Detect which cell encompasses the target text, then output its [X, Y] center coordinate. 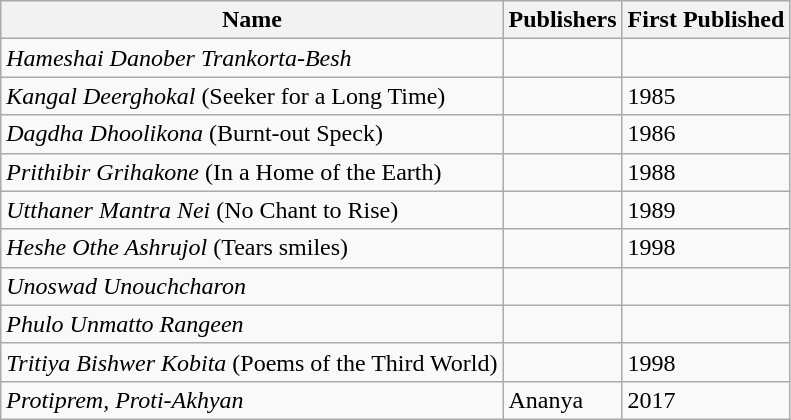
1986 [706, 134]
Heshe Othe Ashrujol (Tears smiles) [252, 248]
1985 [706, 96]
Hameshai Danober Trankorta-Besh [252, 58]
Publishers [562, 20]
Dagdha Dhoolikona (Burnt-out Speck) [252, 134]
Kangal Deerghokal (Seeker for a Long Time) [252, 96]
1988 [706, 172]
Name [252, 20]
Prithibir Grihakone (In a Home of the Earth) [252, 172]
First Published [706, 20]
Utthaner Mantra Nei (No Chant to Rise) [252, 210]
2017 [706, 400]
Protiprem, Proti-Akhyan [252, 400]
Tritiya Bishwer Kobita (Poems of the Third World) [252, 362]
Unoswad Unouchcharon [252, 286]
Phulo Unmatto Rangeen [252, 324]
Ananya [562, 400]
1989 [706, 210]
